Output the [X, Y] coordinate of the center of the cell containing the given text.  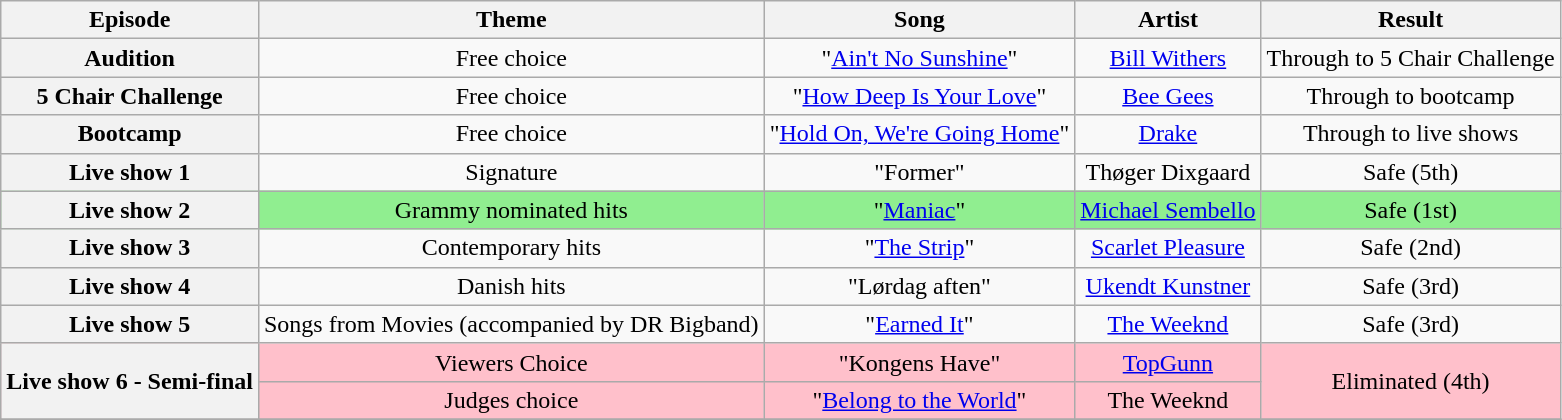
Contemporary hits [511, 248]
"Earned It" [920, 324]
Theme [511, 20]
Bee Gees [1168, 96]
Safe (1st) [1410, 210]
Drake [1168, 134]
Judges choice [511, 400]
Grammy nominated hits [511, 210]
"Belong to the World" [920, 400]
"How Deep Is Your Love" [920, 96]
Danish hits [511, 286]
Through to bootcamp [1410, 96]
Thøger Dixgaard [1168, 172]
Live show 3 [130, 248]
"Former" [920, 172]
Songs from Movies (accompanied by DR Bigband) [511, 324]
Ukendt Kunstner [1168, 286]
Michael Sembello [1168, 210]
Song [920, 20]
"Kongens Have" [920, 362]
Live show 1 [130, 172]
Bill Withers [1168, 58]
Through to 5 Chair Challenge [1410, 58]
TopGunn [1168, 362]
"Lørdag aften" [920, 286]
Live show 5 [130, 324]
"The Strip" [920, 248]
"Hold On, We're Going Home" [920, 134]
Safe (5th) [1410, 172]
Through to live shows [1410, 134]
Audition [130, 58]
"Maniac" [920, 210]
"Ain't No Sunshine" [920, 58]
Eliminated (4th) [1410, 381]
Safe (2nd) [1410, 248]
Bootcamp [130, 134]
Live show 2 [130, 210]
Scarlet Pleasure [1168, 248]
Result [1410, 20]
Viewers Choice [511, 362]
Signature [511, 172]
5 Chair Challenge [130, 96]
Live show 4 [130, 286]
Artist [1168, 20]
Episode [130, 20]
Live show 6 - Semi-final [130, 381]
